Determine the (x, y) coordinate at the center of the cell enclosing the given text.  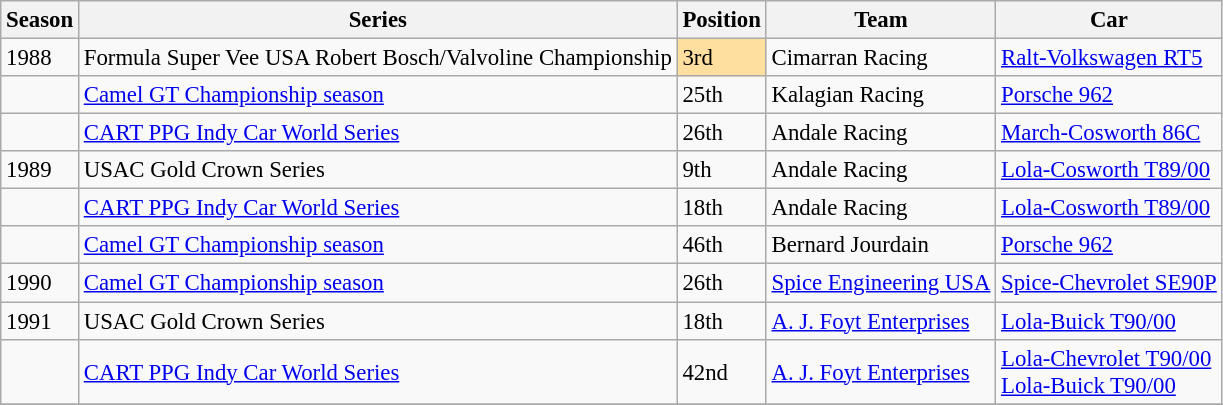
1988 (40, 58)
Season (40, 20)
42nd (722, 372)
1989 (40, 170)
Ralt-Volkswagen RT5 (1109, 58)
3rd (722, 58)
Position (722, 20)
Spice Engineering USA (881, 283)
March-Cosworth 86C (1109, 133)
Lola-Buick T90/00 (1109, 321)
Kalagian Racing (881, 95)
Team (881, 20)
Car (1109, 20)
Lola-Chevrolet T90/00Lola-Buick T90/00 (1109, 372)
Series (378, 20)
46th (722, 245)
Bernard Jourdain (881, 245)
Cimarran Racing (881, 58)
9th (722, 170)
1990 (40, 283)
Spice-Chevrolet SE90P (1109, 283)
25th (722, 95)
Formula Super Vee USA Robert Bosch/Valvoline Championship (378, 58)
1991 (40, 321)
